Find where the given text appears and provide that cell's center as (x, y) coordinate. 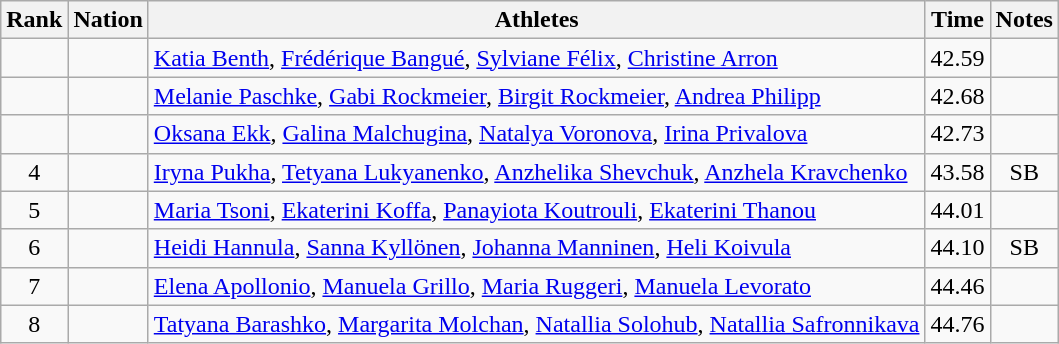
Tatyana Barashko, Margarita Molchan, Natallia Solohub, Natallia Safronnikava (536, 324)
4 (34, 172)
6 (34, 248)
5 (34, 210)
44.01 (958, 210)
42.68 (958, 96)
Rank (34, 20)
Nation (108, 20)
Melanie Paschke, Gabi Rockmeier, Birgit Rockmeier, Andrea Philipp (536, 96)
44.76 (958, 324)
Iryna Pukha, Tetyana Lukyanenko, Anzhelika Shevchuk, Anzhela Kravchenko (536, 172)
42.73 (958, 134)
43.58 (958, 172)
Notes (1024, 20)
8 (34, 324)
44.46 (958, 286)
Time (958, 20)
Maria Tsoni, Ekaterini Koffa, Panayiota Koutrouli, Ekaterini Thanou (536, 210)
Athletes (536, 20)
Elena Apollonio, Manuela Grillo, Maria Ruggeri, Manuela Levorato (536, 286)
Oksana Ekk, Galina Malchugina, Natalya Voronova, Irina Privalova (536, 134)
Katia Benth, Frédérique Bangué, Sylviane Félix, Christine Arron (536, 58)
7 (34, 286)
44.10 (958, 248)
42.59 (958, 58)
Heidi Hannula, Sanna Kyllönen, Johanna Manninen, Heli Koivula (536, 248)
